Detect which cell encompasses the target text, then output its (x, y) center coordinate. 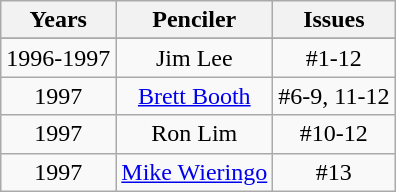
#13 (334, 172)
Mike Wieringo (194, 172)
Penciler (194, 20)
#10-12 (334, 134)
#1-12 (334, 58)
Brett Booth (194, 96)
#6-9, 11-12 (334, 96)
Issues (334, 20)
Jim Lee (194, 58)
Ron Lim (194, 134)
1996-1997 (58, 58)
Years (58, 20)
